Detect which cell encompasses the target text, then output its [x, y] center coordinate. 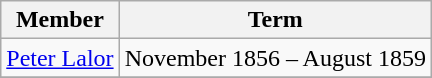
Peter Lalor [60, 58]
November 1856 – August 1859 [275, 58]
Term [275, 20]
Member [60, 20]
